Output the [x, y] coordinate of the center of the cell containing the given text.  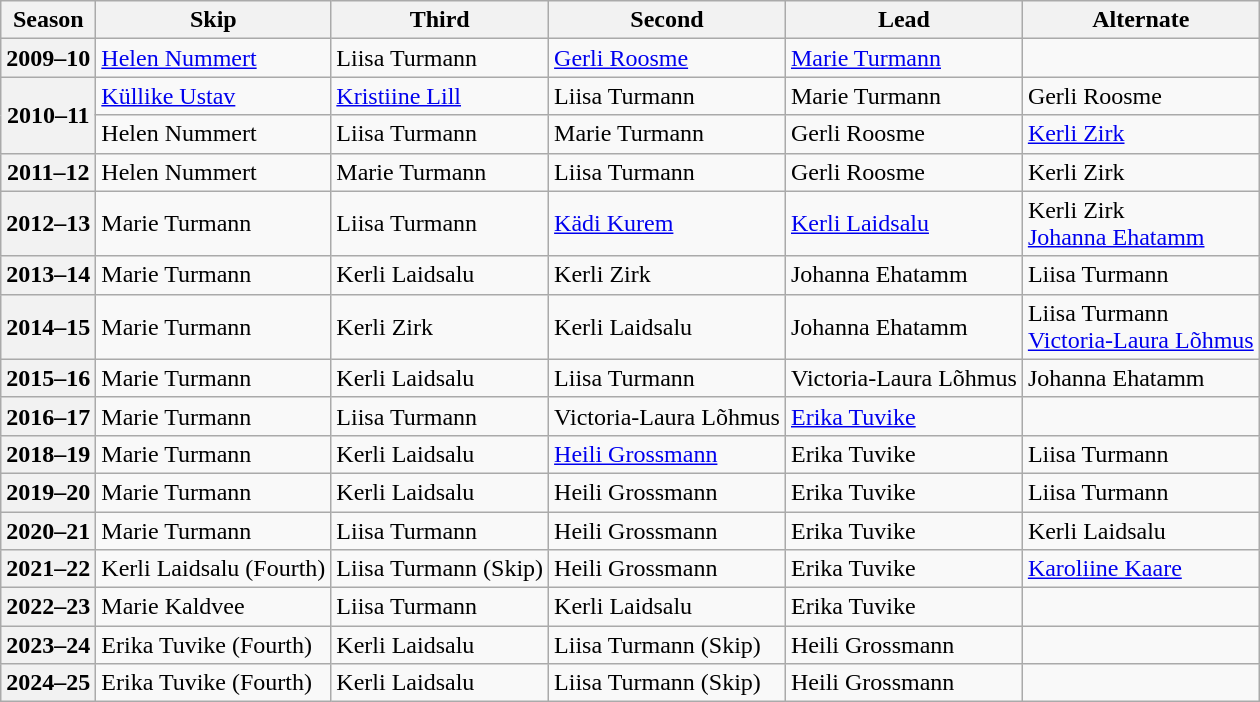
2016–17 [48, 416]
2018–19 [48, 454]
Alternate [1140, 20]
2023–24 [48, 645]
Karoliine Kaare [1140, 569]
2021–22 [48, 569]
2009–10 [48, 58]
2011–12 [48, 172]
Lead [904, 20]
Kristiine Lill [440, 96]
Küllike Ustav [214, 96]
2020–21 [48, 531]
2024–25 [48, 683]
2010–11 [48, 115]
Kerli Zirk Johanna Ehatamm [1140, 224]
2014–15 [48, 326]
Marie Kaldvee [214, 607]
2012–13 [48, 224]
2019–20 [48, 492]
Third [440, 20]
Skip [214, 20]
2015–16 [48, 378]
Kerli Laidsalu (Fourth) [214, 569]
Liisa Turmann Victoria-Laura Lõhmus [1140, 326]
2013–14 [48, 275]
Second [668, 20]
Season [48, 20]
Kädi Kurem [668, 224]
2022–23 [48, 607]
